Extract the [X, Y] coordinate from the center of the cell holding the provided text.  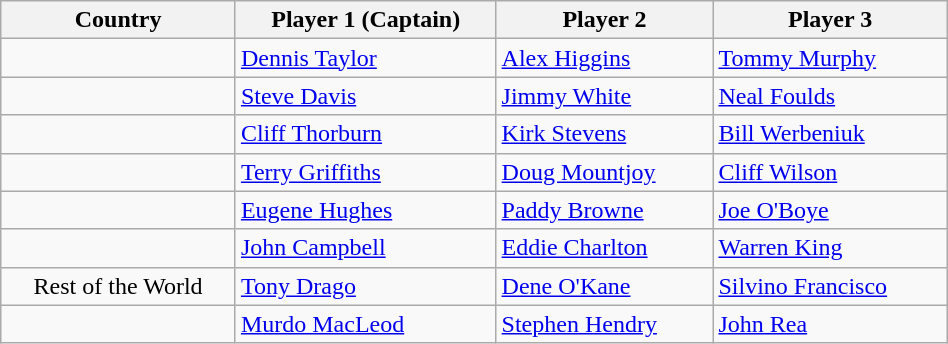
Player 2 [604, 20]
Warren King [830, 248]
Bill Werbeniuk [830, 134]
Player 3 [830, 20]
Terry Griffiths [366, 172]
Cliff Thorburn [366, 134]
Cliff Wilson [830, 172]
Doug Mountjoy [604, 172]
Silvino Francisco [830, 286]
Stephen Hendry [604, 324]
Kirk Stevens [604, 134]
Rest of the World [118, 286]
Jimmy White [604, 96]
Murdo MacLeod [366, 324]
John Campbell [366, 248]
Dene O'Kane [604, 286]
Player 1 (Captain) [366, 20]
Dennis Taylor [366, 58]
Neal Foulds [830, 96]
Tony Drago [366, 286]
John Rea [830, 324]
Country [118, 20]
Eddie Charlton [604, 248]
Alex Higgins [604, 58]
Paddy Browne [604, 210]
Steve Davis [366, 96]
Tommy Murphy [830, 58]
Eugene Hughes [366, 210]
Joe O'Boye [830, 210]
